Find where the given text appears and provide that cell's center as (x, y) coordinate. 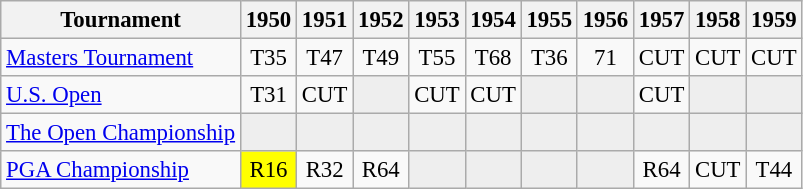
1957 (661, 20)
1956 (605, 20)
1953 (437, 20)
The Open Championship (121, 133)
T36 (549, 58)
T47 (325, 58)
T55 (437, 58)
PGA Championship (121, 170)
1959 (774, 20)
1952 (381, 20)
T49 (381, 58)
1958 (718, 20)
1954 (493, 20)
T31 (268, 95)
1951 (325, 20)
R32 (325, 170)
1955 (549, 20)
U.S. Open (121, 95)
Tournament (121, 20)
71 (605, 58)
T68 (493, 58)
1950 (268, 20)
T44 (774, 170)
Masters Tournament (121, 58)
R16 (268, 170)
T35 (268, 58)
